Return the [X, Y] coordinate for the center point of the cell that contains the specified text.  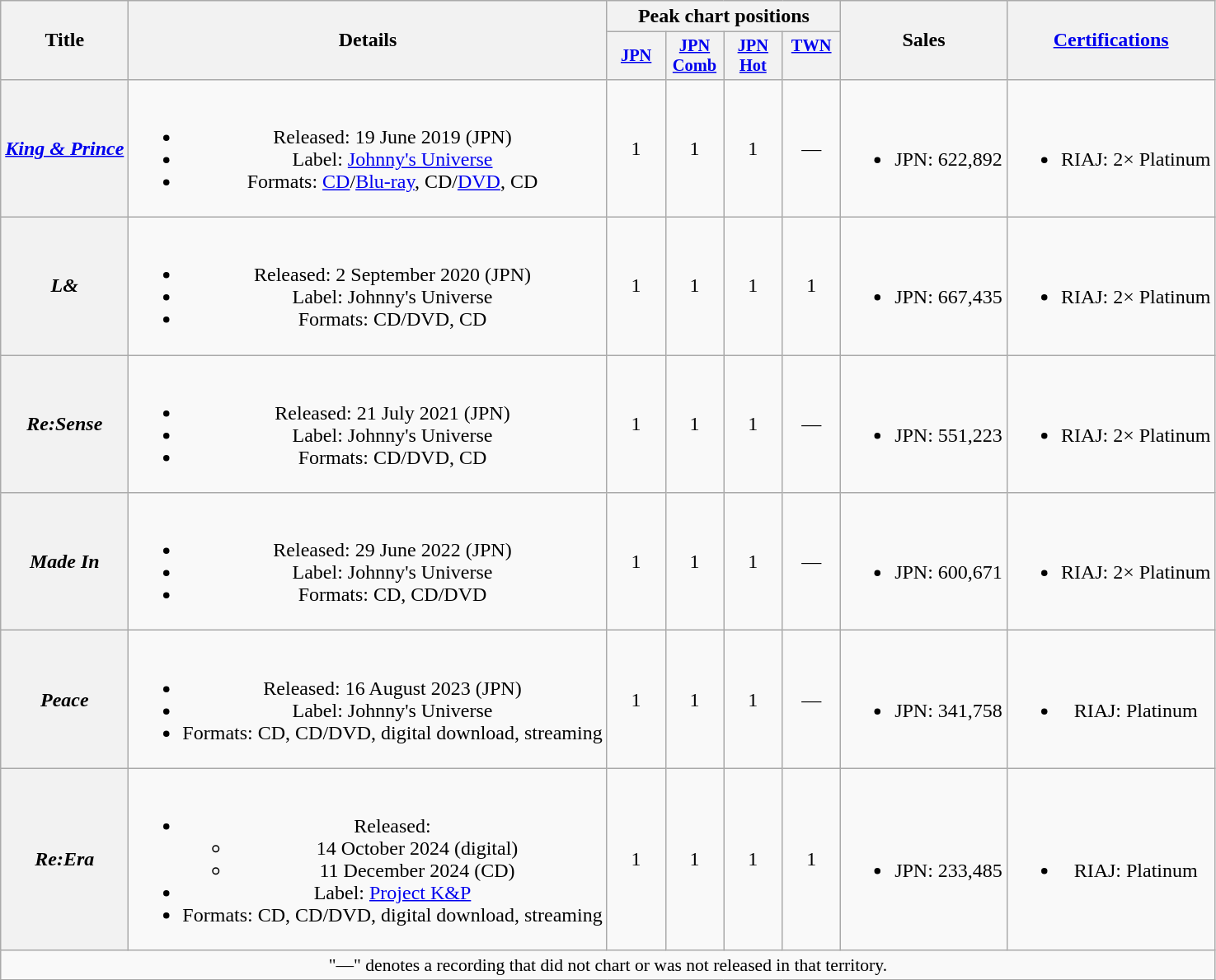
Sales [924, 40]
JPN: 622,892 [924, 148]
JPN: 341,758 [924, 699]
Released: 16 August 2023 (JPN)Label: Johnny's UniverseFormats: CD, CD/DVD, digital download, streaming [368, 699]
"—" denotes a recording that did not chart or was not released in that territory. [608, 965]
Released: 2 September 2020 (JPN)Label: Johnny's UniverseFormats: CD/DVD, CD [368, 287]
Details [368, 40]
Released: 19 June 2019 (JPN)Label: Johnny's UniverseFormats: CD/Blu-ray, CD/DVD, CD [368, 148]
Released: 21 July 2021 (JPN)Label: Johnny's UniverseFormats: CD/DVD, CD [368, 424]
JPN: 551,223 [924, 424]
Peak chart positions [724, 16]
Title [64, 40]
Certifications [1111, 40]
JPN: 667,435 [924, 287]
Released: 29 June 2022 (JPN)Label: Johnny's UniverseFormats: CD, CD/DVD [368, 562]
L& [64, 287]
JPNHot [754, 56]
Peace [64, 699]
JPN: 233,485 [924, 859]
JPN: 600,671 [924, 562]
Re:Sense [64, 424]
TWN [811, 56]
JPN [636, 56]
Re:Era [64, 859]
JPNComb [694, 56]
King & Prince [64, 148]
Released:14 October 2024 (digital)11 December 2024 (CD)Label: Project K&PFormats: CD, CD/DVD, digital download, streaming [368, 859]
Made In [64, 562]
